Return the (x, y) coordinate for the center point of the cell that contains the specified text.  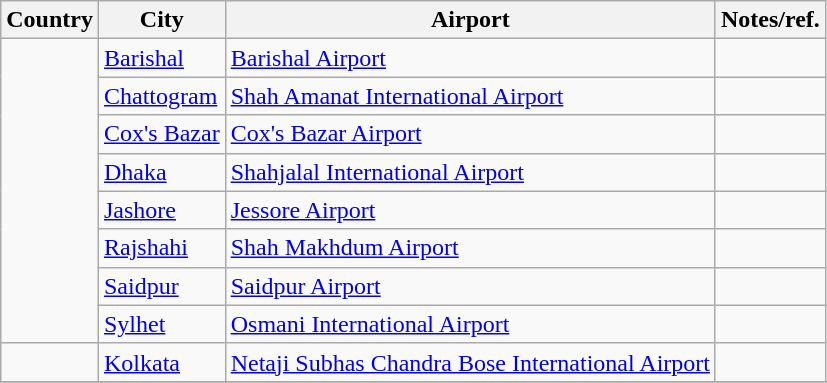
Cox's Bazar (162, 134)
Dhaka (162, 172)
Sylhet (162, 324)
Saidpur Airport (470, 286)
Netaji Subhas Chandra Bose International Airport (470, 362)
Airport (470, 20)
Rajshahi (162, 248)
Kolkata (162, 362)
Osmani International Airport (470, 324)
Saidpur (162, 286)
Shahjalal International Airport (470, 172)
Chattogram (162, 96)
Notes/ref. (770, 20)
City (162, 20)
Barishal (162, 58)
Country (50, 20)
Barishal Airport (470, 58)
Jashore (162, 210)
Shah Amanat International Airport (470, 96)
Shah Makhdum Airport (470, 248)
Cox's Bazar Airport (470, 134)
Jessore Airport (470, 210)
